Search for the cell housing the specified text and yield its [X, Y] center coordinate. 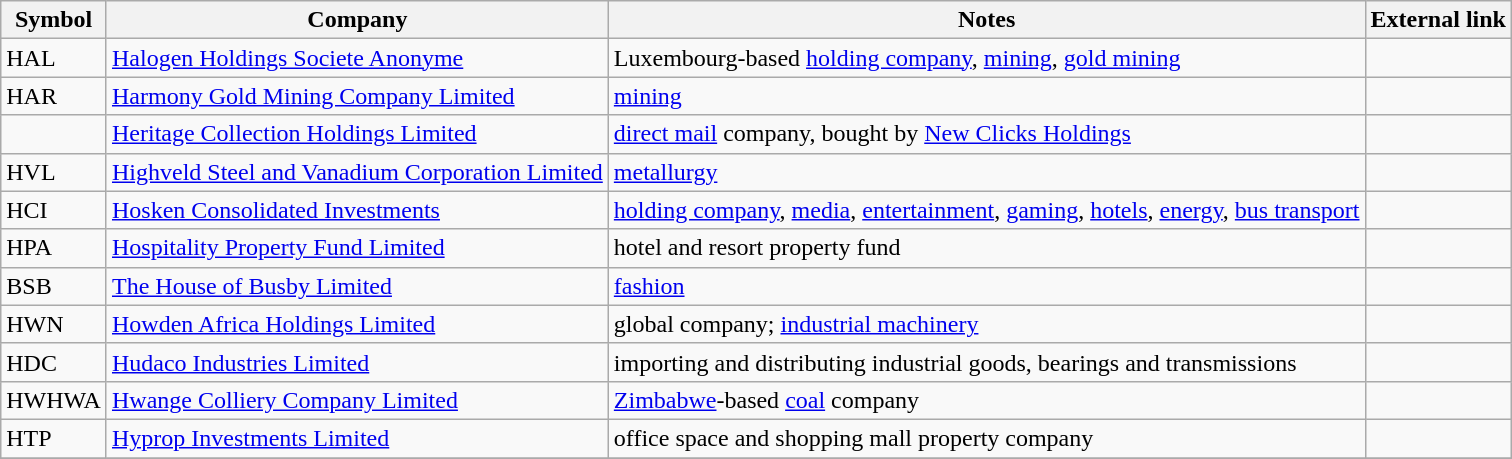
Hospitality Property Fund Limited [357, 248]
Hosken Consolidated Investments [357, 210]
Heritage Collection Holdings Limited [357, 134]
HTP [54, 438]
direct mail company, bought by New Clicks Holdings [986, 134]
Luxembourg-based holding company, mining, gold mining [986, 58]
Zimbabwe-based coal company [986, 400]
Hudaco Industries Limited [357, 362]
HWN [54, 324]
HAR [54, 96]
HAL [54, 58]
HPA [54, 248]
The House of Busby Limited [357, 286]
hotel and resort property fund [986, 248]
Company [357, 20]
HVL [54, 172]
HDC [54, 362]
mining [986, 96]
Notes [986, 20]
HCI [54, 210]
importing and distributing industrial goods, bearings and transmissions [986, 362]
HWHWA [54, 400]
BSB [54, 286]
Highveld Steel and Vanadium Corporation Limited [357, 172]
Howden Africa Holdings Limited [357, 324]
office space and shopping mall property company [986, 438]
metallurgy [986, 172]
Halogen Holdings Societe Anonyme [357, 58]
Hwange Colliery Company Limited [357, 400]
holding company, media, entertainment, gaming, hotels, energy, bus transport [986, 210]
Symbol [54, 20]
fashion [986, 286]
Harmony Gold Mining Company Limited [357, 96]
External link [1438, 20]
Hyprop Investments Limited [357, 438]
global company; industrial machinery [986, 324]
